For the text-containing cell, return its midpoint in [X, Y] coordinate format. 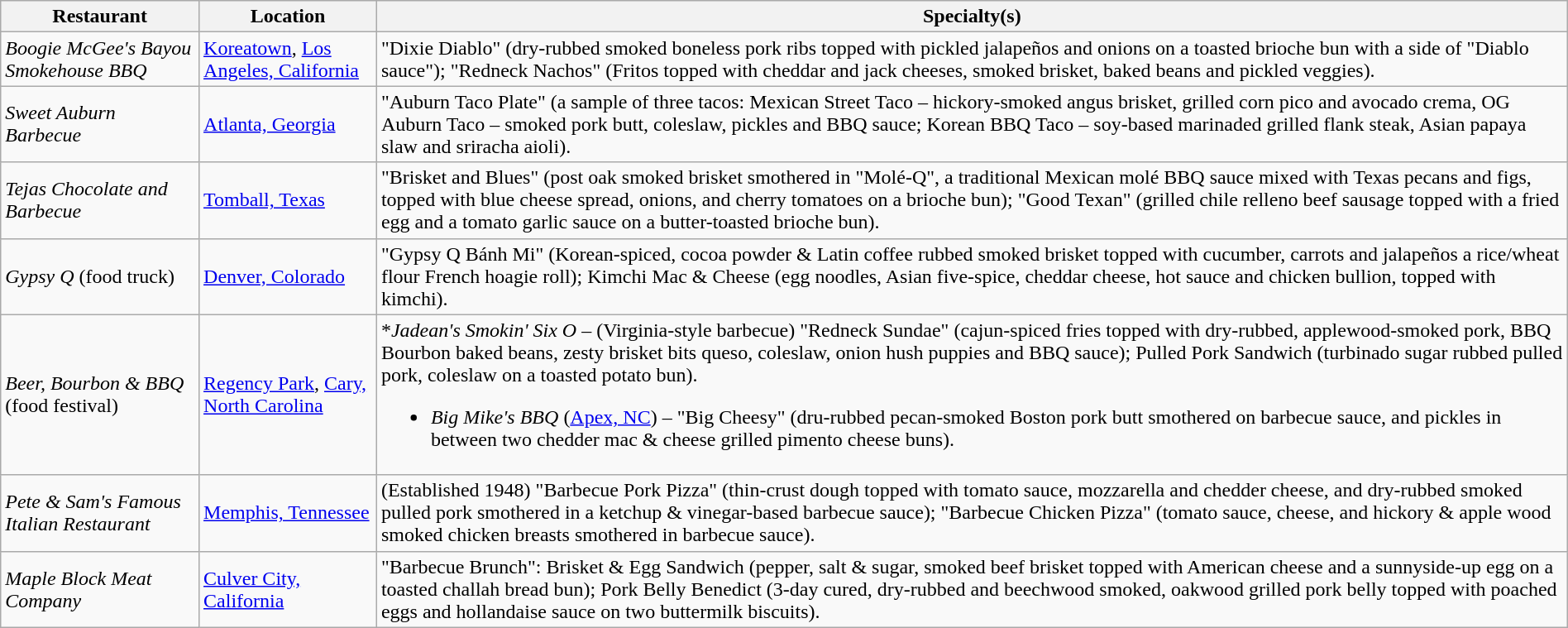
Restaurant [100, 17]
Specialty(s) [972, 17]
Beer, Bourbon & BBQ (food festival) [100, 395]
Location [288, 17]
Koreatown, Los Angeles, California [288, 60]
Tomball, Texas [288, 200]
Denver, Colorado [288, 276]
Culver City, California [288, 589]
Gypsy Q (food truck) [100, 276]
Maple Block Meat Company [100, 589]
Pete & Sam's Famous Italian Restaurant [100, 513]
Atlanta, Georgia [288, 124]
Boogie McGee's Bayou Smokehouse BBQ [100, 60]
Tejas Chocolate and Barbecue [100, 200]
Sweet Auburn Barbecue [100, 124]
Memphis, Tennessee [288, 513]
Regency Park, Cary, North Carolina [288, 395]
